From the cell containing the given text, extract its center point as (x, y) coordinate. 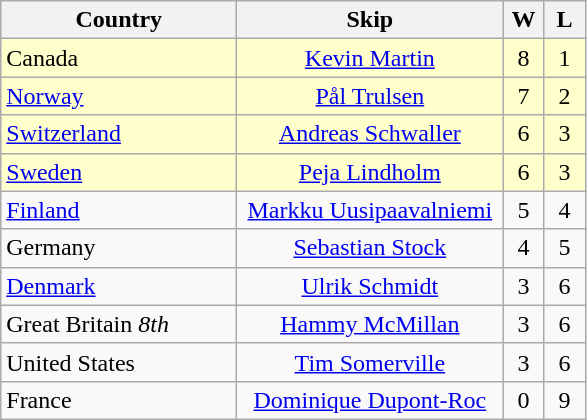
Norway (119, 96)
Ulrik Schmidt (370, 286)
France (119, 400)
1 (564, 58)
Peja Lindholm (370, 172)
0 (524, 400)
Hammy McMillan (370, 324)
Denmark (119, 286)
Country (119, 20)
L (564, 20)
Switzerland (119, 134)
9 (564, 400)
Tim Somerville (370, 362)
Skip (370, 20)
2 (564, 96)
Sweden (119, 172)
Canada (119, 58)
United States (119, 362)
Dominique Dupont-Roc (370, 400)
8 (524, 58)
W (524, 20)
Great Britain 8th (119, 324)
Sebastian Stock (370, 248)
Markku Uusipaavalniemi (370, 210)
Pål Trulsen (370, 96)
Kevin Martin (370, 58)
7 (524, 96)
Germany (119, 248)
Finland (119, 210)
Andreas Schwaller (370, 134)
